Output the (X, Y) coordinate of the center of the cell containing the given text.  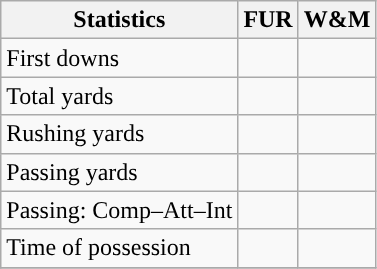
Time of possession (120, 248)
Total yards (120, 96)
Statistics (120, 20)
Rushing yards (120, 134)
Passing: Comp–Att–Int (120, 210)
First downs (120, 58)
FUR (268, 20)
W&M (337, 20)
Passing yards (120, 172)
